For the text-containing cell, return its midpoint in [x, y] coordinate format. 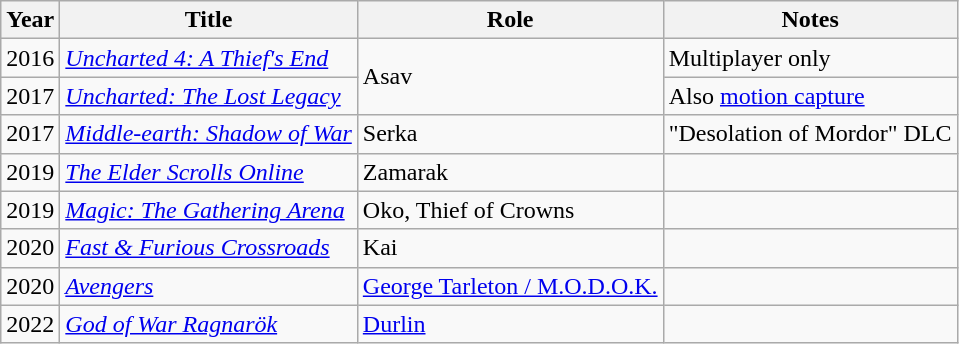
2016 [30, 58]
"Desolation of Mordor" DLC [810, 134]
Fast & Furious Crossroads [208, 248]
Serka [510, 134]
2022 [30, 324]
Oko, Thief of Crowns [510, 210]
Magic: The Gathering Arena [208, 210]
Notes [810, 20]
Uncharted 4: A Thief's End [208, 58]
Asav [510, 77]
Kai [510, 248]
Zamarak [510, 172]
Role [510, 20]
Title [208, 20]
George Tarleton / M.O.D.O.K. [510, 286]
Middle-earth: Shadow of War [208, 134]
Durlin [510, 324]
Year [30, 20]
The Elder Scrolls Online [208, 172]
Also motion capture [810, 96]
Avengers [208, 286]
Multiplayer only [810, 58]
God of War Ragnarök [208, 324]
Uncharted: The Lost Legacy [208, 96]
